Extract the (X, Y) coordinate from the center of the cell holding the provided text.  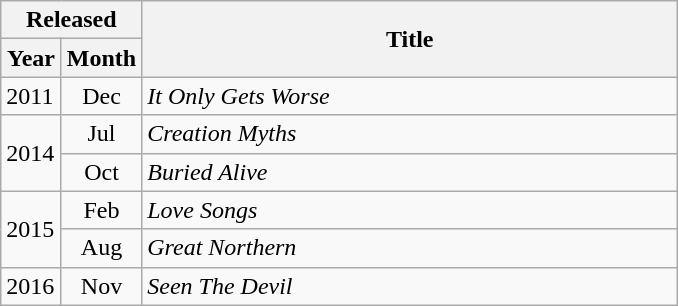
Seen The Devil (410, 286)
It Only Gets Worse (410, 96)
2011 (32, 96)
Year (32, 58)
2016 (32, 286)
Month (101, 58)
Buried Alive (410, 172)
Title (410, 39)
Released (72, 20)
Creation Myths (410, 134)
2014 (32, 153)
Nov (101, 286)
Great Northern (410, 248)
Jul (101, 134)
2015 (32, 229)
Aug (101, 248)
Dec (101, 96)
Feb (101, 210)
Love Songs (410, 210)
Oct (101, 172)
